Determine the [X, Y] coordinate at the center of the cell enclosing the given text.  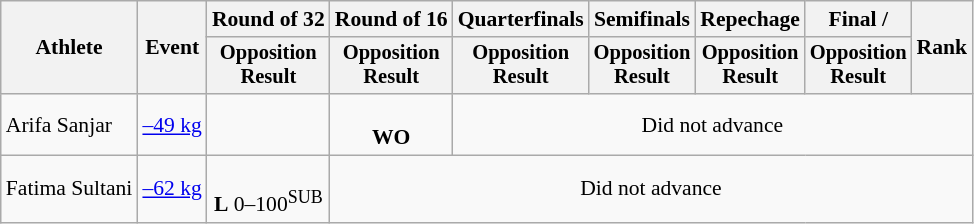
Arifa Sanjar [70, 124]
Semifinals [642, 19]
–49 kg [172, 124]
Round of 32 [268, 19]
–62 kg [172, 190]
Quarterfinals [521, 19]
Fatima Sultani [70, 190]
Rank [942, 48]
Repechage [750, 19]
WO [392, 124]
Athlete [70, 48]
Final / [858, 19]
Round of 16 [392, 19]
L 0–100SUB [268, 190]
Event [172, 48]
